Identify which cell holds the provided text, then report its [x, y] central coordinate. 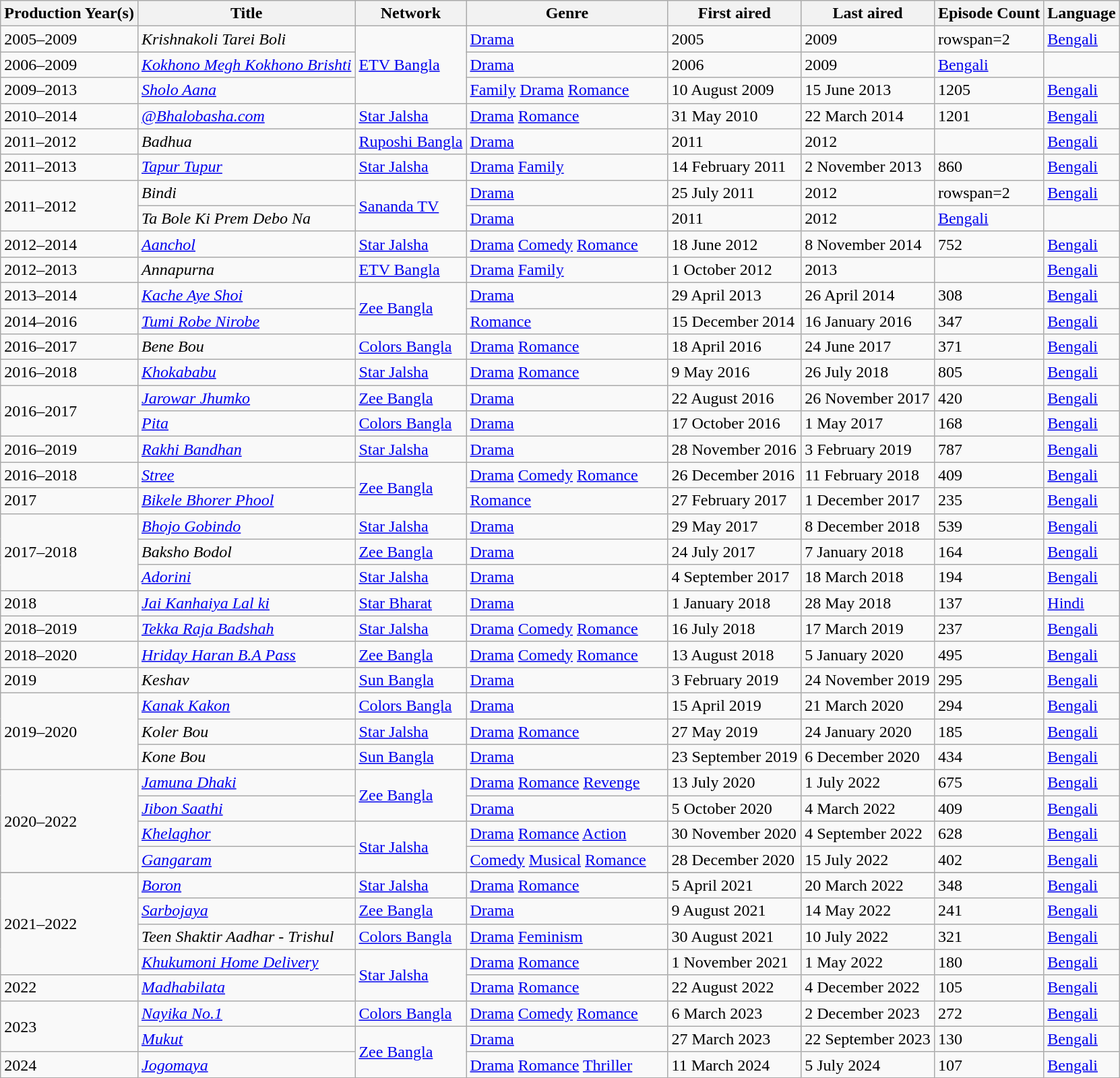
Keshav [246, 680]
Gangaram [246, 860]
Jai Kanhaiya Lal ki [246, 603]
2021–2022 [69, 924]
2 December 2023 [868, 1013]
15 December 2014 [735, 321]
Kache Aye Shoi [246, 295]
294 [989, 705]
2006 [735, 65]
7 January 2018 [868, 552]
Koler Bou [246, 731]
2013 [868, 269]
Kokhono Megh Kokhono Brishti [246, 65]
2012–2013 [69, 269]
28 May 2018 [868, 603]
Episode Count [989, 13]
860 [989, 167]
2005–2009 [69, 39]
1201 [989, 116]
805 [989, 373]
Jibon Saathi [246, 808]
9 August 2021 [735, 911]
26 November 2017 [868, 398]
27 February 2017 [735, 501]
137 [989, 603]
Aanchol [246, 244]
22 August 2022 [735, 988]
28 November 2016 [735, 449]
31 May 2010 [735, 116]
1 January 2018 [735, 603]
Production Year(s) [69, 13]
295 [989, 680]
@Bhalobasha.com [246, 116]
Teen Shaktir Aadhar - Trishul [246, 937]
2024 [69, 1065]
2023 [69, 1026]
14 February 2011 [735, 167]
22 September 2023 [868, 1039]
4 September 2017 [735, 577]
Kanak Kakon [246, 705]
15 July 2022 [868, 860]
13 August 2018 [735, 654]
787 [989, 449]
1 November 2021 [735, 962]
2019–2020 [69, 731]
5 October 2020 [735, 808]
27 March 2023 [735, 1039]
15 April 2019 [735, 705]
495 [989, 654]
Last aired [868, 13]
2022 [69, 988]
Khukumoni Home Delivery [246, 962]
1205 [989, 90]
10 July 2022 [868, 937]
2005 [735, 39]
6 December 2020 [868, 757]
Ta Bole Ki Prem Debo Na [246, 218]
402 [989, 860]
2020–2022 [69, 821]
434 [989, 757]
Sholo Aana [246, 90]
Jarowar Jhumko [246, 398]
30 August 2021 [735, 937]
Jogomaya [246, 1065]
Sarbojaya [246, 911]
130 [989, 1039]
1 May 2017 [868, 424]
2014–2016 [69, 321]
2018–2019 [69, 629]
17 October 2016 [735, 424]
Star Bharat [411, 603]
Hriday Haran B.A Pass [246, 654]
20 March 2022 [868, 885]
Drama Feminism [567, 937]
14 May 2022 [868, 911]
9 May 2016 [735, 373]
5 January 2020 [868, 654]
8 December 2018 [868, 526]
Drama Romance Revenge [567, 783]
Baksho Bodol [246, 552]
Family Drama Romance [567, 90]
185 [989, 731]
Drama Romance Thriller [567, 1065]
321 [989, 937]
Title [246, 13]
29 April 2013 [735, 295]
Khelaghor [246, 834]
24 January 2020 [868, 731]
105 [989, 988]
17 March 2019 [868, 629]
Comedy Musical Romance [567, 860]
237 [989, 629]
4 September 2022 [868, 834]
348 [989, 885]
235 [989, 501]
Nayika No.1 [246, 1013]
Bikele Bhorer Phool [246, 501]
2010–2014 [69, 116]
Jamuna Dhaki [246, 783]
6 March 2023 [735, 1013]
420 [989, 398]
18 March 2018 [868, 577]
28 December 2020 [735, 860]
26 December 2016 [735, 475]
24 June 2017 [868, 347]
26 April 2014 [868, 295]
1 October 2012 [735, 269]
18 June 2012 [735, 244]
10 August 2009 [735, 90]
2019 [69, 680]
22 March 2014 [868, 116]
Language [1082, 13]
13 July 2020 [735, 783]
16 July 2018 [735, 629]
2006–2009 [69, 65]
29 May 2017 [735, 526]
Rakhi Bandhan [246, 449]
2018 [69, 603]
Hindi [1082, 603]
Sananda TV [411, 205]
Krishnakoli Tarei Boli [246, 39]
272 [989, 1013]
8 November 2014 [868, 244]
347 [989, 321]
2017 [69, 501]
15 June 2013 [868, 90]
Network [411, 13]
Bene Bou [246, 347]
Tekka Raja Badshah [246, 629]
675 [989, 783]
Genre [567, 13]
24 November 2019 [868, 680]
194 [989, 577]
Bhojo Gobindo [246, 526]
23 September 2019 [735, 757]
Bindi [246, 193]
Khokababu [246, 373]
24 July 2017 [735, 552]
308 [989, 295]
168 [989, 424]
752 [989, 244]
25 July 2011 [735, 193]
Kone Bou [246, 757]
180 [989, 962]
Mukut [246, 1039]
Annapurna [246, 269]
2016–2019 [69, 449]
Pita [246, 424]
Stree [246, 475]
628 [989, 834]
241 [989, 911]
21 March 2020 [868, 705]
Drama Romance Action [567, 834]
2013–2014 [69, 295]
5 July 2024 [868, 1065]
164 [989, 552]
First aired [735, 13]
Madhabilata [246, 988]
2011–2013 [69, 167]
16 January 2016 [868, 321]
22 August 2016 [735, 398]
2 November 2013 [868, 167]
2017–2018 [69, 552]
1 December 2017 [868, 501]
Ruposhi Bangla [411, 141]
30 November 2020 [735, 834]
1 July 2022 [868, 783]
11 February 2018 [868, 475]
2018–2020 [69, 654]
371 [989, 347]
Tapur Tupur [246, 167]
107 [989, 1065]
18 April 2016 [735, 347]
27 May 2019 [735, 731]
Adorini [246, 577]
Tumi Robe Nirobe [246, 321]
2009–2013 [69, 90]
5 April 2021 [735, 885]
Badhua [246, 141]
26 July 2018 [868, 373]
2012–2014 [69, 244]
4 December 2022 [868, 988]
1 May 2022 [868, 962]
4 March 2022 [868, 808]
11 March 2024 [735, 1065]
539 [989, 526]
Boron [246, 885]
